Return the [x, y] coordinate for the center point of the cell that contains the specified text.  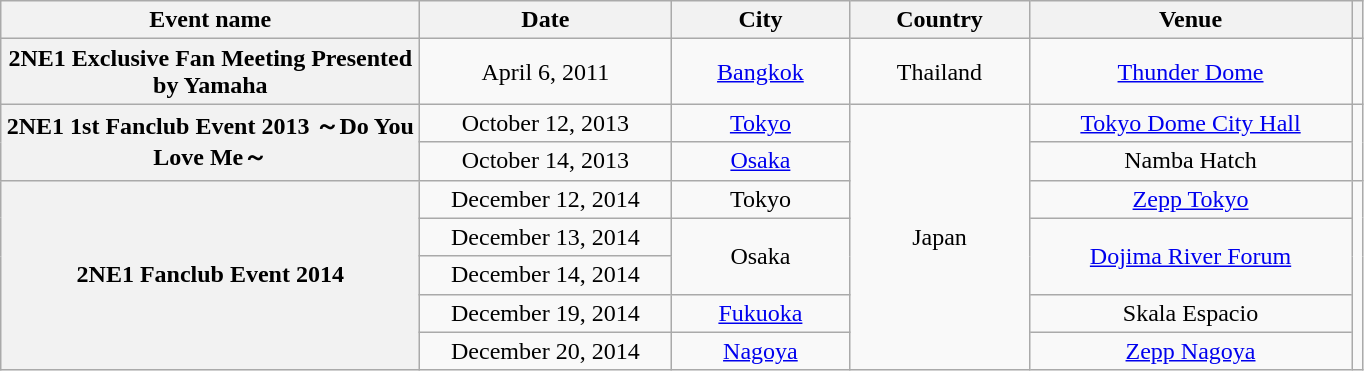
Fukuoka [760, 313]
October 12, 2013 [546, 123]
Thunder Dome [1190, 72]
Dojima River Forum [1190, 256]
Namba Hatch [1190, 161]
Event name [210, 20]
2NE1 Exclusive Fan Meeting Presented by Yamaha [210, 72]
Zepp Tokyo [1190, 199]
December 20, 2014 [546, 351]
Country [940, 20]
Bangkok [760, 72]
Skala Espacio [1190, 313]
December 19, 2014 [546, 313]
Thailand [940, 72]
December 13, 2014 [546, 237]
October 14, 2013 [546, 161]
December 14, 2014 [546, 275]
April 6, 2011 [546, 72]
Zepp Nagoya [1190, 351]
Tokyo Dome City Hall [1190, 123]
December 12, 2014 [546, 199]
2NE1 1st Fanclub Event 2013 ～Do You Love Me～ [210, 142]
Nagoya [760, 351]
Date [546, 20]
City [760, 20]
2NE1 Fanclub Event 2014 [210, 275]
Venue [1190, 20]
Japan [940, 237]
